Scan for the cell matching the given text and deliver its (x, y) coordinate at center. 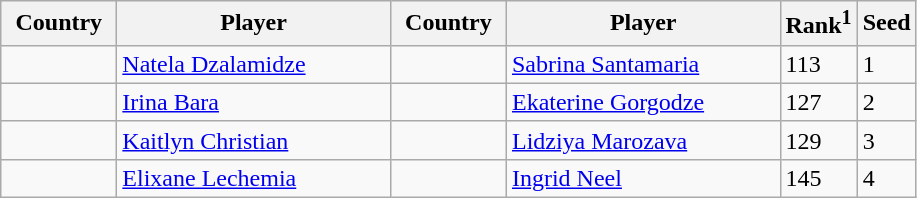
1 (886, 64)
Elixane Lechemia (254, 178)
113 (818, 64)
Ingrid Neel (643, 178)
129 (818, 140)
Sabrina Santamaria (643, 64)
Irina Bara (254, 102)
Natela Dzalamidze (254, 64)
Kaitlyn Christian (254, 140)
127 (818, 102)
Rank1 (818, 24)
Ekaterine Gorgodze (643, 102)
145 (818, 178)
3 (886, 140)
4 (886, 178)
Seed (886, 24)
Lidziya Marozava (643, 140)
2 (886, 102)
